Search for the cell housing the specified text and yield its (x, y) center coordinate. 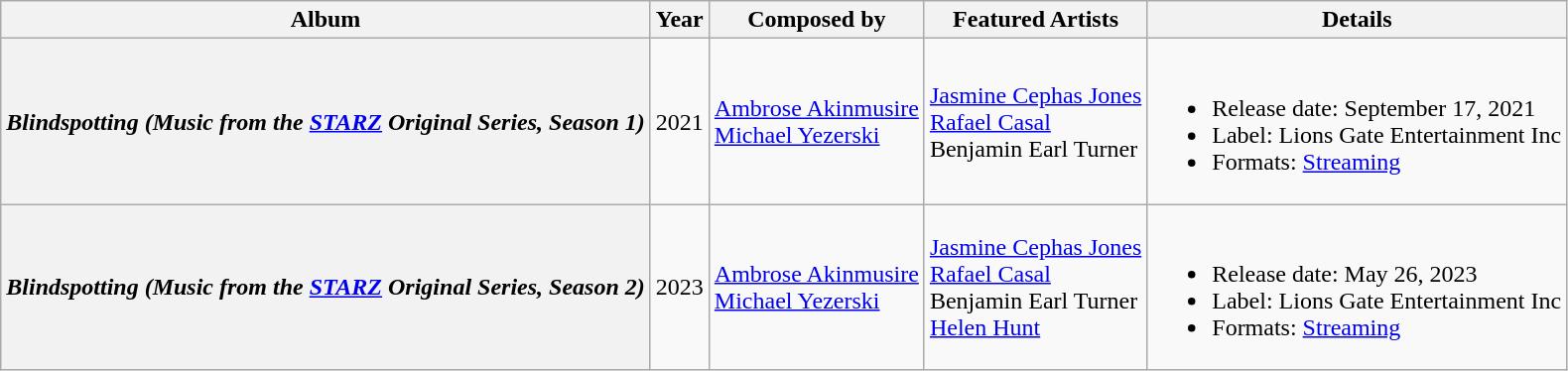
2023 (679, 288)
Composed by (816, 20)
2021 (679, 121)
Release date: September 17, 2021Label: Lions Gate Entertainment IncFormats: Streaming (1358, 121)
Release date: May 26, 2023Label: Lions Gate Entertainment IncFormats: Streaming (1358, 288)
Featured Artists (1035, 20)
Details (1358, 20)
Blindspotting (Music from the STARZ Original Series, Season 1) (326, 121)
Album (326, 20)
Jasmine Cephas JonesRafael CasalBenjamin Earl Turner (1035, 121)
Blindspotting (Music from the STARZ Original Series, Season 2) (326, 288)
Year (679, 20)
Jasmine Cephas JonesRafael CasalBenjamin Earl TurnerHelen Hunt (1035, 288)
